Pinpoint the cell where the given text exists, returning its [X, Y] midpoint coordinate. 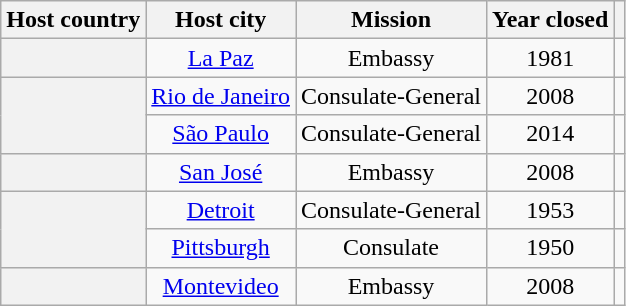
1981 [550, 58]
1953 [550, 210]
Host country [74, 20]
Montevideo [221, 286]
1950 [550, 248]
São Paulo [221, 134]
Consulate [392, 248]
Host city [221, 20]
2014 [550, 134]
Rio de Janeiro [221, 96]
San José [221, 172]
Mission [392, 20]
Pittsburgh [221, 248]
Year closed [550, 20]
Detroit [221, 210]
La Paz [221, 58]
